Pinpoint the cell where the given text exists, returning its [X, Y] midpoint coordinate. 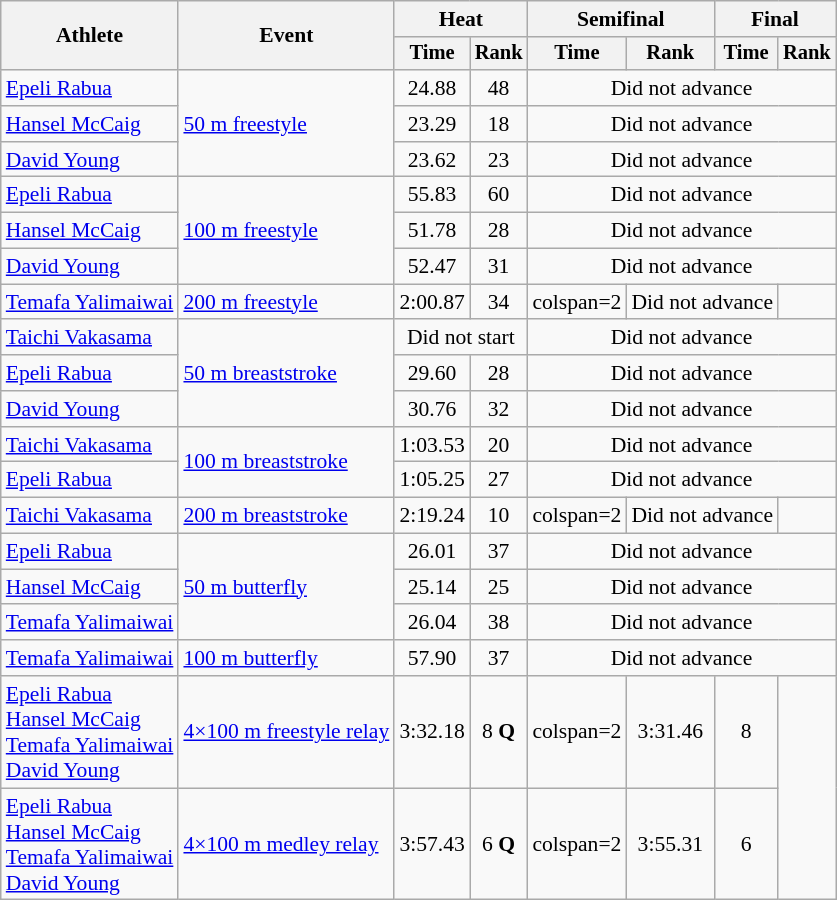
Semifinal [620, 19]
100 m butterfly [286, 658]
8 Q [499, 732]
26.04 [432, 623]
30.76 [432, 409]
50 m butterfly [286, 588]
3:55.31 [670, 844]
32 [499, 409]
3:57.43 [432, 844]
60 [499, 195]
Did not start [460, 338]
23 [499, 160]
23.62 [432, 160]
50 m breaststroke [286, 374]
24.88 [432, 88]
55.83 [432, 195]
23.29 [432, 124]
Athlete [90, 36]
48 [499, 88]
31 [499, 267]
100 m breaststroke [286, 462]
2:00.87 [432, 302]
50 m freestyle [286, 124]
38 [499, 623]
26.01 [432, 552]
29.60 [432, 373]
3:31.46 [670, 732]
25 [499, 587]
57.90 [432, 658]
4×100 m medley relay [286, 844]
4×100 m freestyle relay [286, 732]
Heat [460, 19]
2:19.24 [432, 516]
6 Q [499, 844]
34 [499, 302]
25.14 [432, 587]
1:05.25 [432, 480]
Event [286, 36]
3:32.18 [432, 732]
200 m freestyle [286, 302]
27 [499, 480]
20 [499, 445]
18 [499, 124]
100 m freestyle [286, 230]
1:03.53 [432, 445]
51.78 [432, 231]
200 m breaststroke [286, 516]
52.47 [432, 267]
8 [746, 732]
Final [774, 19]
10 [499, 516]
6 [746, 844]
